Identify which cell holds the provided text, then report its (x, y) central coordinate. 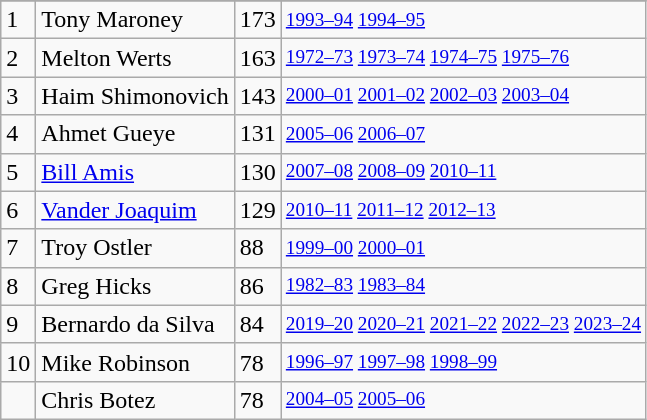
Melton Werts (135, 58)
Bernardo da Silva (135, 324)
Ahmet Gueye (135, 134)
10 (18, 362)
1972–73 1973–74 1974–75 1975–76 (463, 58)
173 (258, 20)
8 (18, 286)
143 (258, 96)
129 (258, 210)
131 (258, 134)
1996–97 1997–98 1998–99 (463, 362)
Troy Ostler (135, 248)
Greg Hicks (135, 286)
Haim Shimonovich (135, 96)
2 (18, 58)
Bill Amis (135, 172)
2010–11 2011–12 2012–13 (463, 210)
2019–20 2020–21 2021–22 2022–23 2023–24 (463, 324)
1 (18, 20)
88 (258, 248)
2005–06 2006–07 (463, 134)
3 (18, 96)
2007–08 2008–09 2010–11 (463, 172)
Mike Robinson (135, 362)
86 (258, 286)
2004–05 2005–06 (463, 400)
5 (18, 172)
84 (258, 324)
2000–01 2001–02 2002–03 2003–04 (463, 96)
Chris Botez (135, 400)
1982–83 1983–84 (463, 286)
Tony Maroney (135, 20)
130 (258, 172)
9 (18, 324)
6 (18, 210)
163 (258, 58)
4 (18, 134)
7 (18, 248)
Vander Joaquim (135, 210)
1993–94 1994–95 (463, 20)
1999–00 2000–01 (463, 248)
